Scan for the cell matching the given text and deliver its (X, Y) coordinate at center. 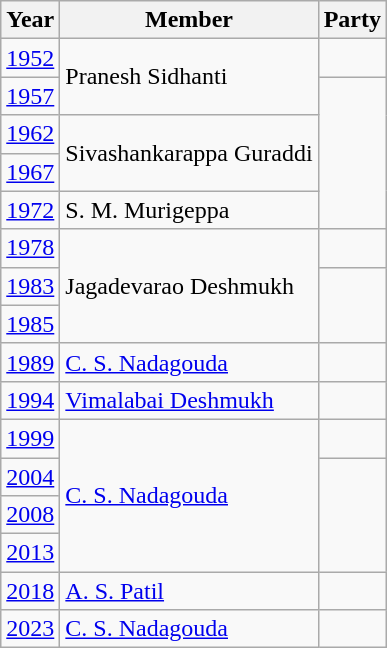
2018 (30, 591)
2013 (30, 553)
A. S. Patil (189, 591)
1952 (30, 58)
1972 (30, 210)
2004 (30, 477)
1962 (30, 134)
Year (30, 20)
1978 (30, 248)
2008 (30, 515)
1967 (30, 172)
S. M. Murigeppa (189, 210)
1983 (30, 286)
1957 (30, 96)
2023 (30, 629)
1994 (30, 400)
1989 (30, 362)
1985 (30, 324)
Jagadevarao Deshmukh (189, 286)
1999 (30, 438)
Party (352, 20)
Sivashankarappa Guraddi (189, 153)
Pranesh Sidhanti (189, 77)
Vimalabai Deshmukh (189, 400)
Member (189, 20)
